Return (X, Y) of the center of cell containing provided text 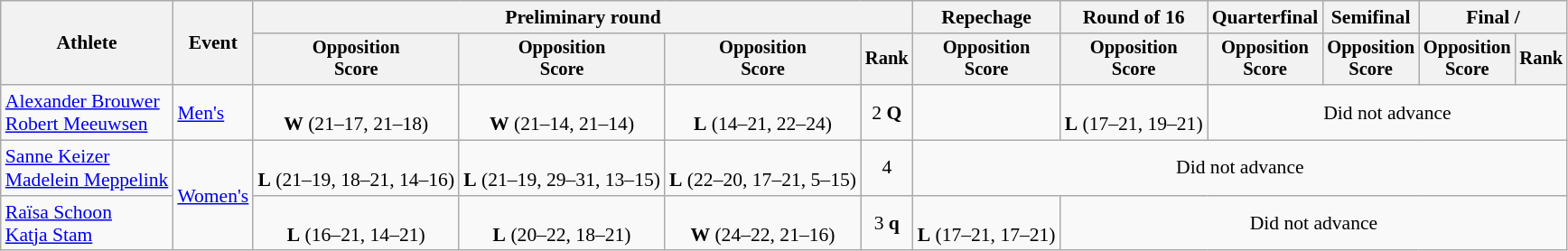
L (17–21, 19–21) (1134, 112)
Athlete (87, 43)
L (21–19, 29–31, 13–15) (562, 168)
3 q (887, 224)
Semifinal (1371, 17)
Sanne KeizerMadelein Meppelink (87, 168)
W (21–14, 21–14) (562, 112)
Event (213, 43)
4 (887, 168)
W (21–17, 21–18) (356, 112)
W (24–22, 21–16) (762, 224)
Quarterfinal (1265, 17)
L (16–21, 14–21) (356, 224)
Repechage (986, 17)
L (21–19, 18–21, 14–16) (356, 168)
Final / (1493, 17)
Men's (213, 112)
Alexander BrouwerRobert Meeuwsen (87, 112)
L (20–22, 18–21) (562, 224)
Women's (213, 196)
Round of 16 (1134, 17)
2 Q (887, 112)
L (22–20, 17–21, 5–15) (762, 168)
Preliminary round (583, 17)
Raïsa SchoonKatja Stam (87, 224)
L (14–21, 22–24) (762, 112)
L (17–21, 17–21) (986, 224)
